Identify which cell holds the provided text, then report its [X, Y] central coordinate. 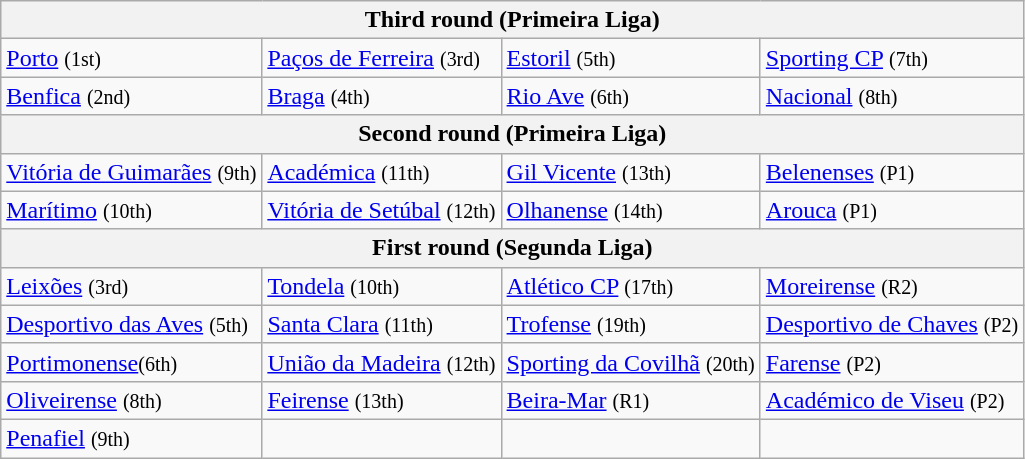
Atlético CP (17th) [630, 286]
Nacional (8th) [892, 96]
Belenenses (P1) [892, 172]
Académica (11th) [382, 172]
Desportivo das Aves (5th) [132, 324]
Olhanense (14th) [630, 210]
Moreirense (R2) [892, 286]
Marítimo (10th) [132, 210]
Santa Clara (11th) [382, 324]
Sporting CP (7th) [892, 58]
Vitória de Setúbal (12th) [382, 210]
Desportivo de Chaves (P2) [892, 324]
Porto (1st) [132, 58]
Feirense (13th) [382, 400]
Benfica (2nd) [132, 96]
Paços de Ferreira (3rd) [382, 58]
Second round (Primeira Liga) [512, 134]
Estoril (5th) [630, 58]
Beira-Mar (R1) [630, 400]
Portimonense(6th) [132, 362]
Arouca (P1) [892, 210]
Gil Vicente (13th) [630, 172]
Vitória de Guimarães (9th) [132, 172]
Third round (Primeira Liga) [512, 20]
Académico de Viseu (P2) [892, 400]
Leixões (3rd) [132, 286]
Farense (P2) [892, 362]
Rio Ave (6th) [630, 96]
First round (Segunda Liga) [512, 248]
Sporting da Covilhã (20th) [630, 362]
União da Madeira (12th) [382, 362]
Trofense (19th) [630, 324]
Penafiel (9th) [132, 438]
Tondela (10th) [382, 286]
Oliveirense (8th) [132, 400]
Braga (4th) [382, 96]
